Identify which cell holds the provided text, then report its (X, Y) central coordinate. 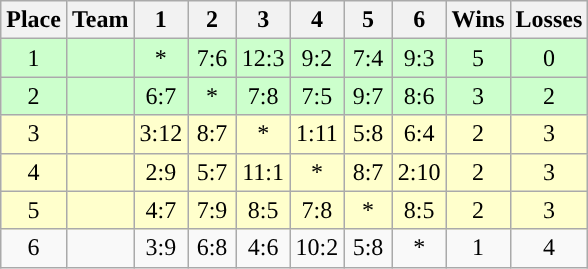
9:7 (368, 96)
Place (34, 20)
Team (100, 20)
4:6 (263, 248)
9:3 (419, 58)
7:6 (212, 58)
11:1 (263, 172)
3:9 (161, 248)
6:7 (161, 96)
Wins (478, 20)
0 (549, 58)
6:4 (419, 134)
Losses (549, 20)
5:7 (212, 172)
4:7 (161, 210)
10:2 (317, 248)
9:2 (317, 58)
2:9 (161, 172)
1:11 (317, 134)
3:12 (161, 134)
7:5 (317, 96)
7:9 (212, 210)
12:3 (263, 58)
7:4 (368, 58)
6:8 (212, 248)
2:10 (419, 172)
8:6 (419, 96)
